Locate the cell with the specified text and output its [X, Y] center coordinate. 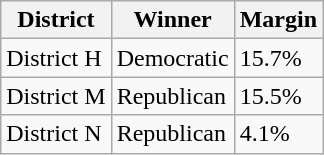
District M [56, 96]
District N [56, 134]
15.5% [278, 96]
15.7% [278, 58]
Margin [278, 20]
District H [56, 58]
Winner [172, 20]
4.1% [278, 134]
District [56, 20]
Democratic [172, 58]
